Identify which cell holds the provided text, then report its [X, Y] central coordinate. 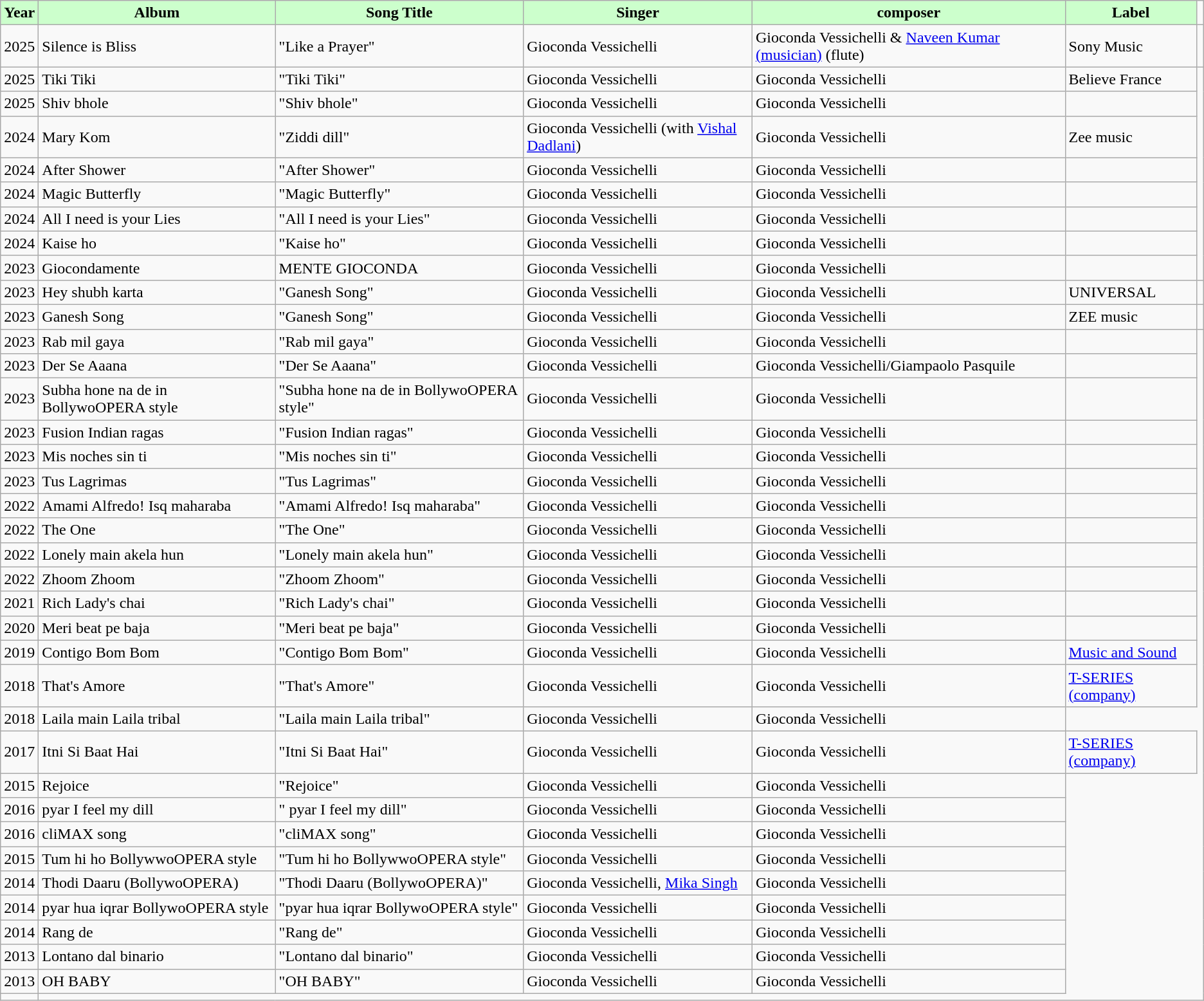
Rejoice [157, 785]
2020 [19, 628]
Sony Music [1131, 46]
"Ziddi dill" [399, 136]
Gioconda Vessichelli, Mika Singh [638, 883]
The One [157, 530]
Der Se Aaana [157, 366]
ZEE music [1131, 317]
"Rang de" [399, 932]
Meri beat pe baja [157, 628]
Tiki Tiki [157, 79]
"Laila main Laila tribal" [399, 719]
"Itni Si Baat Hai" [399, 751]
"The One" [399, 530]
UNIVERSAL [1131, 292]
"Der Se Aaana" [399, 366]
Gioconda Vessichelli/Giampaolo Pasquile [908, 366]
"Magic Butterfly" [399, 194]
"Subha hone na de in BollywoOPERA style" [399, 399]
Magic Butterfly [157, 194]
Tus Lagrimas [157, 481]
That's Amore [157, 686]
Music and Sound [1131, 652]
2019 [19, 652]
composer [908, 13]
Label [1131, 13]
"Tus Lagrimas" [399, 481]
Album [157, 13]
"Shiv bhole" [399, 104]
"Rich Lady's chai" [399, 603]
Zhoom Zhoom [157, 579]
"cliMAX song" [399, 834]
"Lontano dal binario" [399, 957]
Rang de [157, 932]
All I need is your Lies [157, 219]
Shiv bhole [157, 104]
Hey shubh karta [157, 292]
"Rab mil gaya" [399, 342]
"Thodi Daaru (BollywoOPERA)" [399, 883]
"Like a Prayer" [399, 46]
Kaise ho [157, 243]
Rab mil gaya [157, 342]
"Fusion Indian ragas" [399, 432]
"That's Amore" [399, 686]
pyar hua iqrar BollywoOPERA style [157, 908]
Mis noches sin ti [157, 457]
"Rejoice" [399, 785]
"Mis noches sin ti" [399, 457]
cliMAX song [157, 834]
" pyar I feel my dill" [399, 810]
"Amami Alfredo! Isq maharaba" [399, 506]
Zee music [1131, 136]
"Tiki Tiki" [399, 79]
Believe France [1131, 79]
Song Title [399, 13]
Ganesh Song [157, 317]
Contigo Bom Bom [157, 652]
"All I need is your Lies" [399, 219]
"pyar hua iqrar BollywoOPERA style" [399, 908]
Mary Kom [157, 136]
OH BABY [157, 981]
Itni Si Baat Hai [157, 751]
"Kaise ho" [399, 243]
Tum hi ho BollywwoOPERA style [157, 859]
"Lonely main akela hun" [399, 555]
Gioconda Vessichelli & Naveen Kumar (musician) (flute) [908, 46]
After Shower [157, 170]
Gioconda Vessichelli (with Vishal Dadlani) [638, 136]
Laila main Laila tribal [157, 719]
pyar I feel my dill [157, 810]
2017 [19, 751]
Year [19, 13]
"Zhoom Zhoom" [399, 579]
Subha hone na de in BollywoOPERA style [157, 399]
Giocondamente [157, 268]
Singer [638, 13]
"Tum hi ho BollywwoOPERA style" [399, 859]
Lonely main akela hun [157, 555]
"After Shower" [399, 170]
"Meri beat pe baja" [399, 628]
"Contigo Bom Bom" [399, 652]
2021 [19, 603]
"OH BABY" [399, 981]
MENTE GIOCONDA [399, 268]
Thodi Daaru (BollywoOPERA) [157, 883]
Fusion Indian ragas [157, 432]
Lontano dal binario [157, 957]
Amami Alfredo! Isq maharaba [157, 506]
Silence is Bliss [157, 46]
Rich Lady's chai [157, 603]
